Return the (X, Y) coordinate for the center point of the cell that contains the specified text.  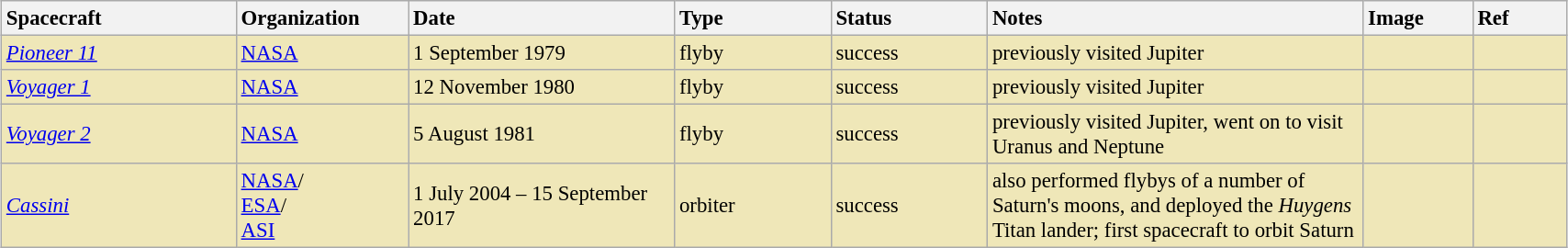
1 July 2004 – 15 September 2017 (542, 206)
Notes (1175, 18)
Cassini (119, 206)
Voyager 2 (119, 134)
Organization (322, 18)
Status (909, 18)
Ref (1519, 18)
NASA/ ESA/ ASI (322, 206)
5 August 1981 (542, 134)
previously visited Jupiter, went on to visit Uranus and Neptune (1175, 134)
orbiter (753, 206)
Spacecraft (119, 18)
Pioneer 11 (119, 53)
Date (542, 18)
Image (1417, 18)
Type (753, 18)
12 November 1980 (542, 87)
also performed flybys of a number of Saturn's moons, and deployed the Huygens Titan lander; first spacecraft to orbit Saturn (1175, 206)
1 September 1979 (542, 53)
Voyager 1 (119, 87)
